Extract the (X, Y) coordinate from the center of the cell holding the provided text.  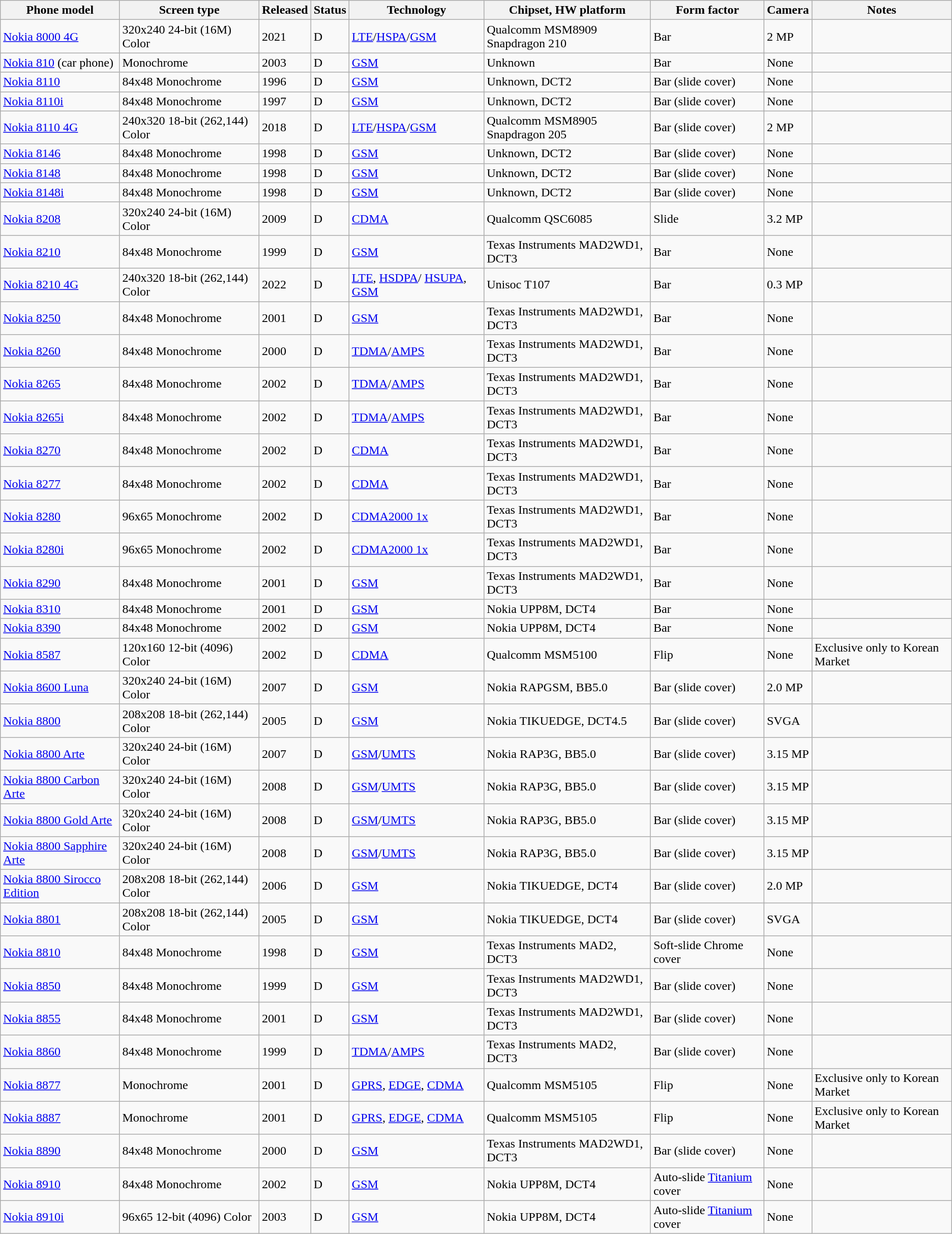
Screen type (189, 10)
Slide (707, 219)
Nokia 8877 (60, 1084)
Nokia 8800 Gold Arte (60, 820)
Nokia 8887 (60, 1118)
Nokia 8110 (60, 82)
Nokia 8210 4G (60, 285)
Nokia 8800 Arte (60, 754)
Notes (882, 10)
Nokia 8210 (60, 251)
Nokia 8801 (60, 920)
Nokia 8260 (60, 351)
1997 (285, 101)
Nokia 8270 (60, 451)
Nokia 8290 (60, 583)
Nokia 8280i (60, 549)
Status (330, 10)
Nokia 8910 (60, 1184)
Phone model (60, 10)
Nokia 810 (car phone) (60, 63)
Nokia 8000 4G (60, 37)
Nokia 8148i (60, 192)
Qualcomm MSM5100 (568, 654)
Soft-slide Chrome cover (707, 952)
Technology (416, 10)
Nokia 8146 (60, 154)
Nokia 8860 (60, 1052)
Nokia 8910i (60, 1217)
Nokia 8208 (60, 219)
Nokia 8110i (60, 101)
Nokia 8810 (60, 952)
Nokia 8265i (60, 417)
Nokia 8890 (60, 1151)
Nokia RAPGSM, BB5.0 (568, 688)
Form factor (707, 10)
Nokia 8800 Carbon Arte (60, 786)
Unknown (568, 63)
2022 (285, 285)
Nokia 8250 (60, 317)
Nokia 8800 Sapphire Arte (60, 854)
Nokia 8800 Sirocco Edition (60, 886)
Camera (788, 10)
Nokia 8800 (60, 720)
0.3 MP (788, 285)
Nokia 8855 (60, 1018)
Nokia 8280 (60, 517)
Nokia 8265 (60, 385)
Nokia 8148 (60, 173)
Nokia 8110 4G (60, 127)
Qualcomm MSM8905 Snapdragon 205 (568, 127)
2021 (285, 37)
Nokia TIKUEDGE, DCT4.5 (568, 720)
Nokia 8600 Luna (60, 688)
Nokia 8850 (60, 986)
96x65 12-bit (4096) Color (189, 1217)
2009 (285, 219)
1996 (285, 82)
Qualcomm MSM8909 Snapdragon 210 (568, 37)
120x160 12-bit (4096) Color (189, 654)
Nokia 8587 (60, 654)
Qualcomm QSC6085 (568, 219)
2018 (285, 127)
Nokia 8310 (60, 609)
Nokia 8390 (60, 628)
Nokia 8277 (60, 483)
LTE, HSDPA/ HSUPA, GSM (416, 285)
Released (285, 10)
2006 (285, 886)
3.2 MP (788, 219)
Chipset, HW platform (568, 10)
Unisoc T107 (568, 285)
